Identify which cell holds the provided text, then report its [x, y] central coordinate. 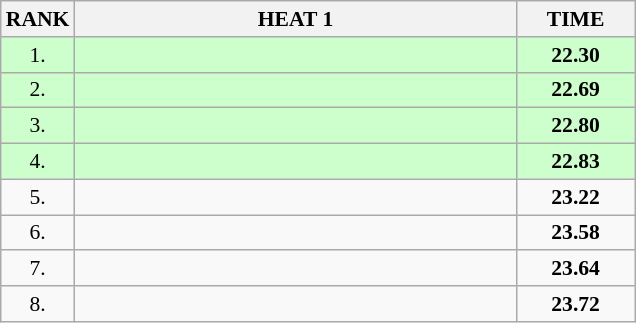
HEAT 1 [295, 19]
6. [38, 233]
23.64 [576, 269]
4. [38, 162]
3. [38, 126]
22.30 [576, 55]
23.58 [576, 233]
8. [38, 304]
22.69 [576, 90]
1. [38, 55]
TIME [576, 19]
23.22 [576, 197]
7. [38, 269]
22.83 [576, 162]
2. [38, 90]
RANK [38, 19]
22.80 [576, 126]
5. [38, 197]
23.72 [576, 304]
